Find where the given text appears and provide that cell's center as [x, y] coordinate. 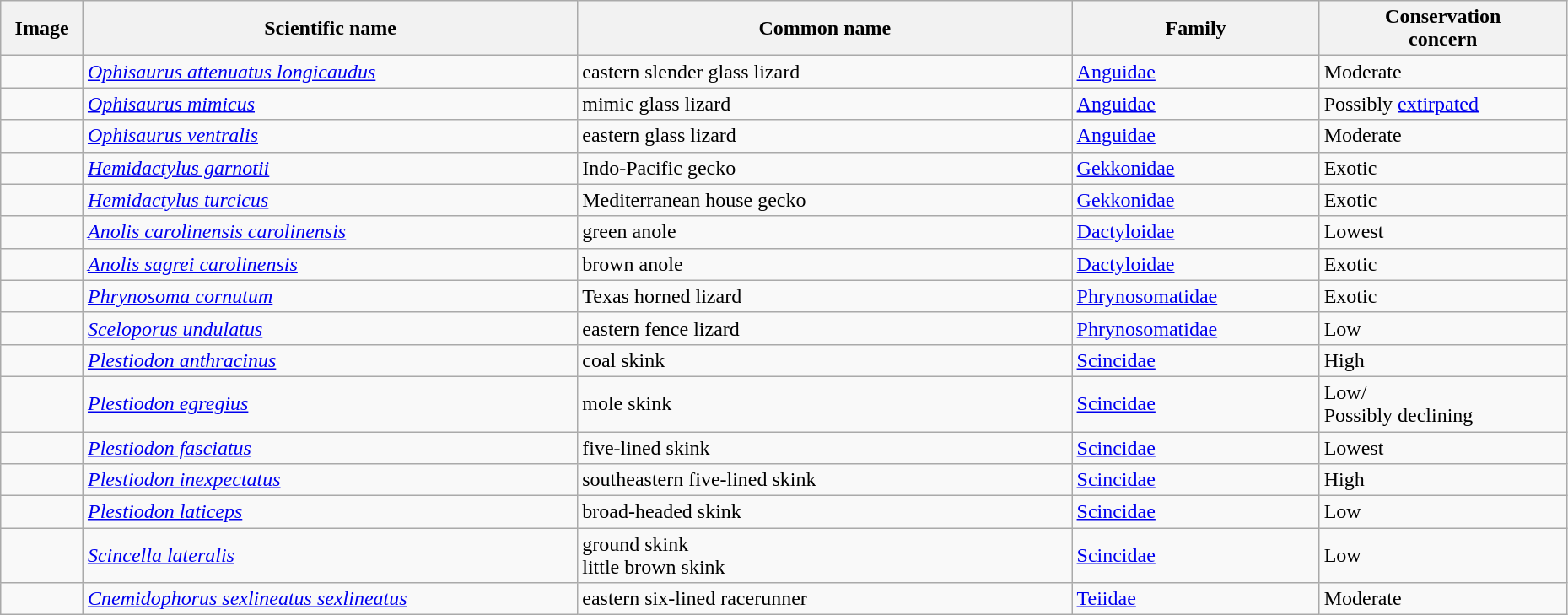
Ophisaurus ventralis [330, 136]
Indo-Pacific gecko [825, 168]
Mediterranean house gecko [825, 200]
Cnemidophorus sexlineatus sexlineatus [330, 599]
Conservationconcern [1442, 29]
Phrynosoma cornutum [330, 296]
eastern fence lizard [825, 328]
Sceloporus undulatus [330, 328]
Scientific name [330, 29]
Plestiodon egregius [330, 403]
mole skink [825, 403]
eastern six-lined racerunner [825, 599]
Common name [825, 29]
mimic glass lizard [825, 104]
ground skinklittle brown skink [825, 555]
Image [42, 29]
Teiidae [1196, 599]
Hemidactylus turcicus [330, 200]
Ophisaurus mimicus [330, 104]
Plestiodon laticeps [330, 512]
eastern glass lizard [825, 136]
coal skink [825, 360]
five-lined skink [825, 448]
Ophisaurus attenuatus longicaudus [330, 72]
Anolis carolinensis carolinensis [330, 232]
Possibly extirpated [1442, 104]
Scincella lateralis [330, 555]
green anole [825, 232]
southeastern five-lined skink [825, 480]
brown anole [825, 264]
eastern slender glass lizard [825, 72]
Family [1196, 29]
Plestiodon anthracinus [330, 360]
Hemidactylus garnotii [330, 168]
Texas horned lizard [825, 296]
broad-headed skink [825, 512]
Plestiodon fasciatus [330, 448]
Low/Possibly declining [1442, 403]
Anolis sagrei carolinensis [330, 264]
Plestiodon inexpectatus [330, 480]
